Locate the cell with the specified text and output its [x, y] center coordinate. 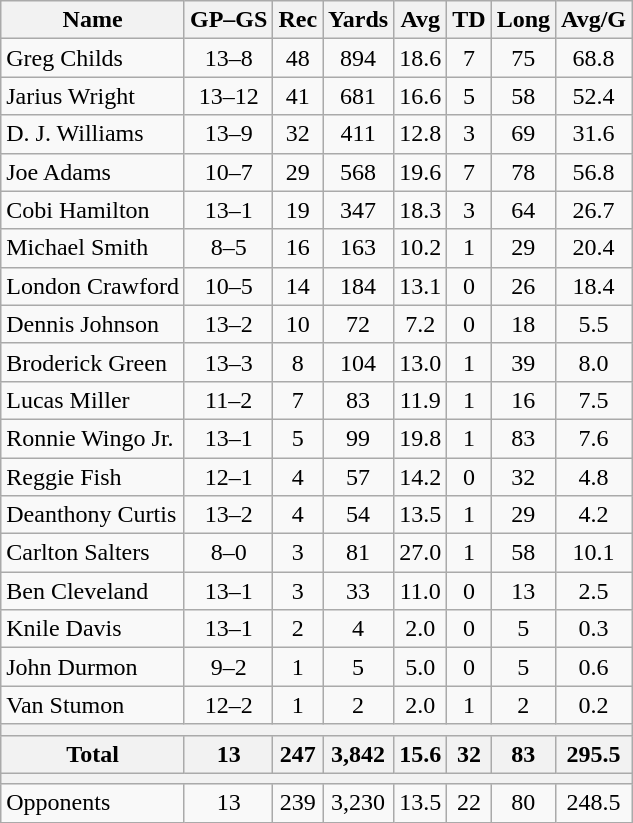
10–7 [228, 172]
33 [358, 591]
Jarius Wright [93, 96]
8.0 [594, 362]
18.6 [420, 58]
Deanthony Curtis [93, 515]
13–9 [228, 134]
64 [523, 210]
56.8 [594, 172]
12.8 [420, 134]
Dennis Johnson [93, 324]
Cobi Hamilton [93, 210]
0.3 [594, 629]
Lucas Miller [93, 400]
184 [358, 286]
568 [358, 172]
11.9 [420, 400]
Broderick Green [93, 362]
13.1 [420, 286]
18.3 [420, 210]
9–2 [228, 667]
68.8 [594, 58]
TD [469, 20]
681 [358, 96]
D. J. Williams [93, 134]
247 [298, 754]
78 [523, 172]
10.2 [420, 248]
26.7 [594, 210]
Total [93, 754]
Yards [358, 20]
10–5 [228, 286]
3,842 [358, 754]
13–12 [228, 96]
12–1 [228, 477]
Name [93, 20]
12–2 [228, 705]
57 [358, 477]
John Durmon [93, 667]
27.0 [420, 553]
7.2 [420, 324]
Long [523, 20]
Van Stumon [93, 705]
19 [298, 210]
14.2 [420, 477]
London Crawford [93, 286]
10 [298, 324]
Greg Childs [93, 58]
13–3 [228, 362]
4.2 [594, 515]
Ronnie Wingo Jr. [93, 438]
4.8 [594, 477]
104 [358, 362]
411 [358, 134]
41 [298, 96]
39 [523, 362]
31.6 [594, 134]
13–8 [228, 58]
163 [358, 248]
80 [523, 803]
18.4 [594, 286]
16.6 [420, 96]
8 [298, 362]
19.8 [420, 438]
75 [523, 58]
15.6 [420, 754]
20.4 [594, 248]
11–2 [228, 400]
Michael Smith [93, 248]
3,230 [358, 803]
239 [298, 803]
69 [523, 134]
19.6 [420, 172]
Rec [298, 20]
54 [358, 515]
Avg [420, 20]
14 [298, 286]
81 [358, 553]
13.0 [420, 362]
5.0 [420, 667]
26 [523, 286]
7.5 [594, 400]
22 [469, 803]
72 [358, 324]
18 [523, 324]
Carlton Salters [93, 553]
0.6 [594, 667]
8–5 [228, 248]
52.4 [594, 96]
7.6 [594, 438]
48 [298, 58]
0.2 [594, 705]
347 [358, 210]
Opponents [93, 803]
894 [358, 58]
Reggie Fish [93, 477]
99 [358, 438]
5.5 [594, 324]
Ben Cleveland [93, 591]
11.0 [420, 591]
Knile Davis [93, 629]
Avg/G [594, 20]
2.5 [594, 591]
8–0 [228, 553]
Joe Adams [93, 172]
GP–GS [228, 20]
248.5 [594, 803]
295.5 [594, 754]
10.1 [594, 553]
